Pinpoint the cell where the given text exists, returning its (X, Y) midpoint coordinate. 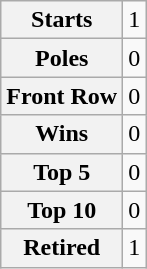
Starts (62, 20)
Wins (62, 134)
Top 10 (62, 210)
Poles (62, 58)
Front Row (62, 96)
Top 5 (62, 172)
Retired (62, 248)
